Pinpoint the cell where the given text exists, returning its [X, Y] midpoint coordinate. 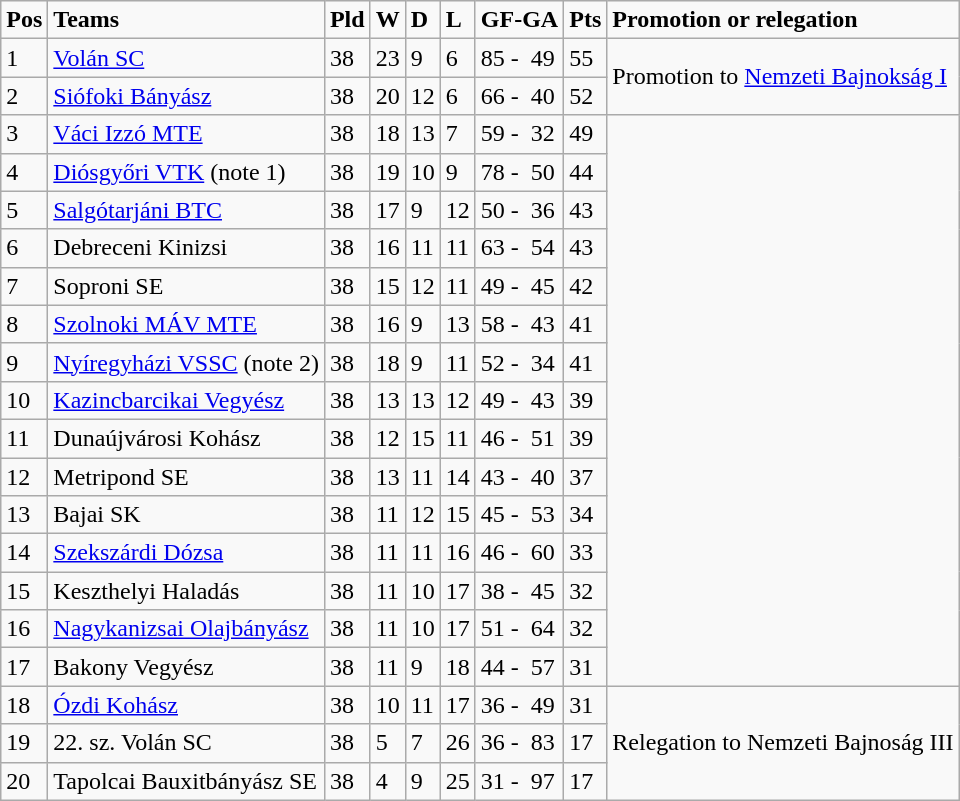
Volán SC [186, 58]
63 - 54 [519, 248]
49 [586, 134]
Diósgyőri VTK (note 1) [186, 172]
Szekszárdi Dózsa [186, 553]
Nyíregyházi VSSC (note 2) [186, 362]
Kazincbarcikai Vegyész [186, 400]
66 - 40 [519, 96]
78 - 50 [519, 172]
44 [586, 172]
50 - 36 [519, 210]
59 - 32 [519, 134]
Pts [586, 20]
37 [586, 477]
Bakony Vegyész [186, 667]
22. sz. Volán SC [186, 743]
45 - 53 [519, 515]
Bajai SK [186, 515]
49 - 43 [519, 400]
52 - 34 [519, 362]
Szolnoki MÁV MTE [186, 324]
Pld [347, 20]
Váci Izzó MTE [186, 134]
36 - 83 [519, 743]
Teams [186, 20]
Siófoki Bányász [186, 96]
23 [388, 58]
Relegation to Nemzeti Bajnoság III [783, 743]
85 - 49 [519, 58]
1 [24, 58]
42 [586, 286]
Tapolcai Bauxitbányász SE [186, 781]
Keszthelyi Haladás [186, 591]
34 [586, 515]
W [388, 20]
51 - 64 [519, 629]
26 [458, 743]
L [458, 20]
Dunaújvárosi Kohász [186, 438]
3 [24, 134]
Promotion to Nemzeti Bajnokság I [783, 77]
2 [24, 96]
Nagykanizsai Olajbányász [186, 629]
33 [586, 553]
8 [24, 324]
43 - 40 [519, 477]
46 - 51 [519, 438]
38 - 45 [519, 591]
49 - 45 [519, 286]
Pos [24, 20]
D [422, 20]
Ózdi Kohász [186, 705]
46 - 60 [519, 553]
52 [586, 96]
Metripond SE [186, 477]
55 [586, 58]
31 - 97 [519, 781]
Soproni SE [186, 286]
Promotion or relegation [783, 20]
44 - 57 [519, 667]
Debreceni Kinizsi [186, 248]
36 - 49 [519, 705]
25 [458, 781]
58 - 43 [519, 324]
GF-GA [519, 20]
Salgótarjáni BTC [186, 210]
